For the text-containing cell, return its midpoint in [X, Y] coordinate format. 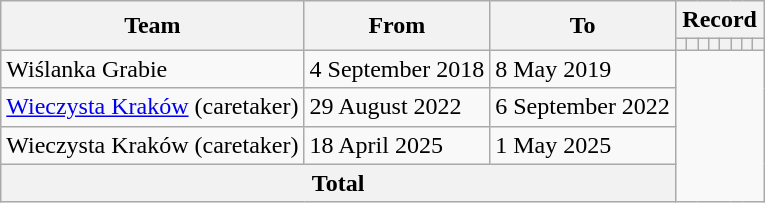
18 April 2025 [397, 145]
To [583, 26]
1 May 2025 [583, 145]
From [397, 26]
Team [152, 26]
Total [338, 183]
4 September 2018 [397, 69]
Wiślanka Grabie [152, 69]
Record [719, 20]
6 September 2022 [583, 107]
8 May 2019 [583, 69]
29 August 2022 [397, 107]
